Scan for the cell matching the given text and deliver its [x, y] coordinate at center. 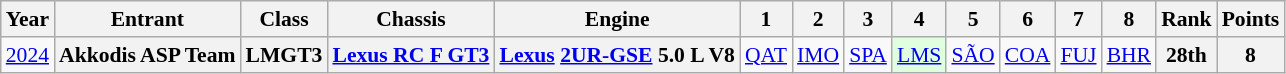
SPA [868, 55]
28th [1186, 55]
6 [1028, 19]
2024 [28, 55]
BHR [1130, 55]
LMGT3 [284, 55]
FUJ [1078, 55]
7 [1078, 19]
Akkodis ASP Team [147, 55]
1 [766, 19]
Year [28, 19]
Chassis [410, 19]
Entrant [147, 19]
Rank [1186, 19]
SÃO [972, 55]
3 [868, 19]
IMO [818, 55]
Class [284, 19]
Lexus RC F GT3 [410, 55]
LMS [920, 55]
2 [818, 19]
COA [1028, 55]
5 [972, 19]
Engine [616, 19]
QAT [766, 55]
Points [1251, 19]
4 [920, 19]
Lexus 2UR-GSE 5.0 L V8 [616, 55]
